Provide the [X, Y] coordinate of the cell's center where the given text is located.  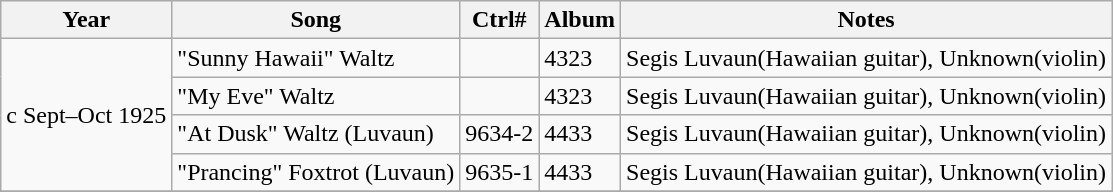
"My Eve" Waltz [316, 96]
9634-2 [500, 134]
"Sunny Hawaii" Waltz [316, 58]
"At Dusk" Waltz (Luvaun) [316, 134]
Notes [866, 20]
"Prancing" Foxtrot (Luvaun) [316, 172]
Album [580, 20]
9635-1 [500, 172]
c Sept–Oct 1925 [86, 115]
Ctrl# [500, 20]
Song [316, 20]
Year [86, 20]
